Identify which cell holds the provided text, then report its [X, Y] central coordinate. 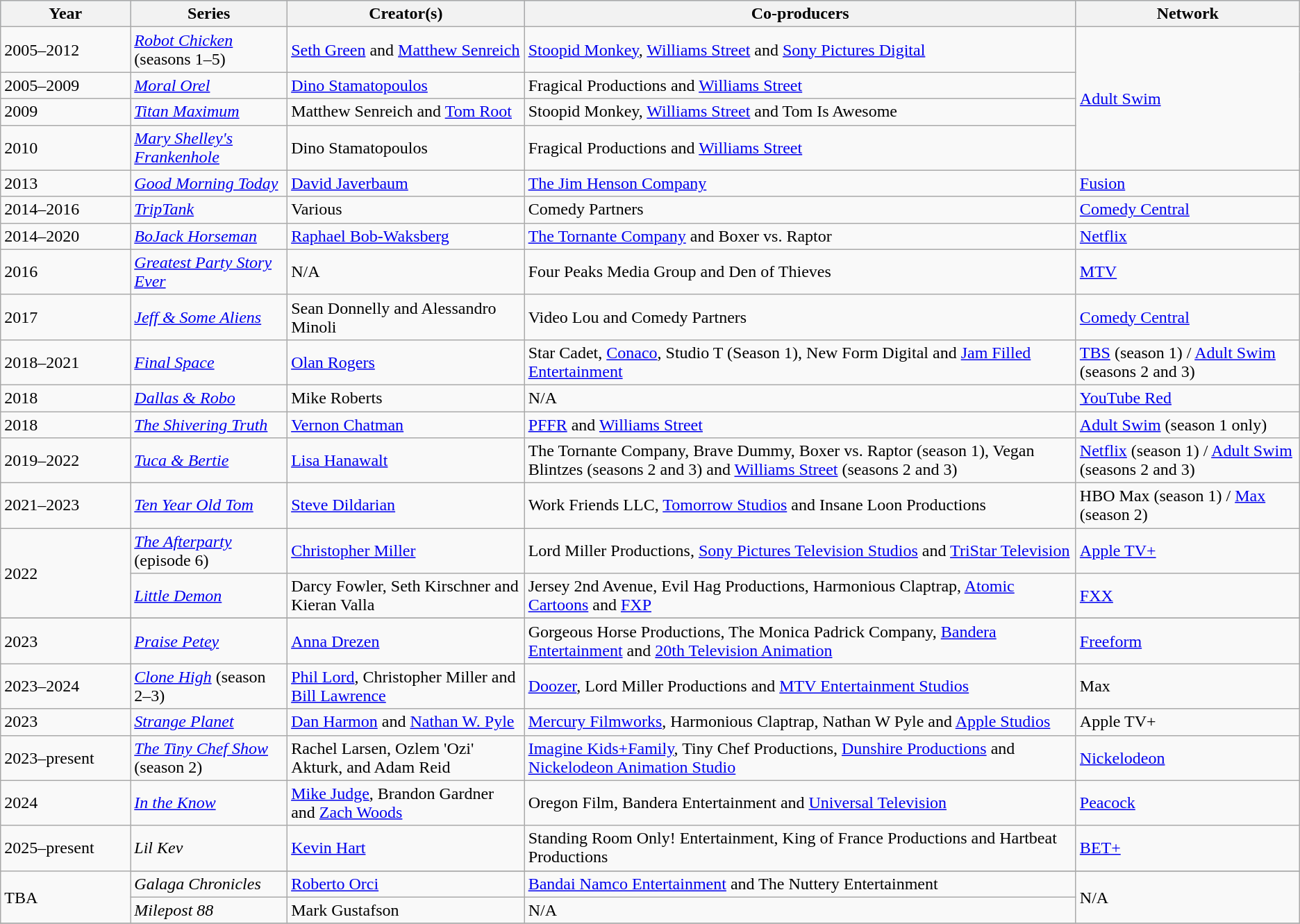
2025–present [65, 848]
TripTank [209, 210]
Praise Petey [209, 641]
Dallas & Robo [209, 398]
The Afterparty (episode 6) [209, 551]
Robot Chicken (seasons 1–5) [209, 50]
Creator(s) [406, 14]
Mary Shelley's Frankenhole [209, 147]
David Javerbaum [406, 183]
Imagine Kids+Family, Tiny Chef Productions, Dunshire Productions and Nickelodeon Animation Studio [800, 758]
2009 [65, 112]
2023–present [65, 758]
Adult Swim (season 1 only) [1187, 424]
Max [1187, 686]
TBS (season 1) / Adult Swim (seasons 2 and 3) [1187, 362]
Olan Rogers [406, 362]
MTV [1187, 272]
Oregon Film, Bandera Entertainment and Universal Television [800, 803]
Darcy Fowler, Seth Kirschner and Kieran Valla [406, 596]
2024 [65, 803]
Various [406, 210]
BET+ [1187, 848]
Kevin Hart [406, 848]
Titan Maximum [209, 112]
Video Lou and Comedy Partners [800, 317]
Network [1187, 14]
Work Friends LLC, Tomorrow Studios and Insane Loon Productions [800, 505]
The Tornante Company, Brave Dummy, Boxer vs. Raptor (season 1), Vegan Blintzes (seasons 2 and 3) and Williams Street (seasons 2 and 3) [800, 461]
Nickelodeon [1187, 758]
The Tiny Chef Show (season 2) [209, 758]
2014–2020 [65, 236]
Doozer, Lord Miller Productions and MTV Entertainment Studios [800, 686]
Seth Green and Matthew Senreich [406, 50]
Lil Kev [209, 848]
The Tornante Company and Boxer vs. Raptor [800, 236]
Series [209, 14]
Star Cadet, Conaco, Studio T (Season 1), New Form Digital and Jam Filled Entertainment [800, 362]
Mike Roberts [406, 398]
2016 [65, 272]
Good Morning Today [209, 183]
TBA [65, 897]
Stoopid Monkey, Williams Street and Sony Pictures Digital [800, 50]
Four Peaks Media Group and Den of Thieves [800, 272]
Freeform [1187, 641]
Lisa Hanawalt [406, 461]
Adult Swim [1187, 99]
2014–2016 [65, 210]
Gorgeous Horse Productions, The Monica Padrick Company, Bandera Entertainment and 20th Television Animation [800, 641]
Sean Donnelly and Alessandro Minoli [406, 317]
Strange Planet [209, 722]
2005–2009 [65, 85]
Clone High (season 2–3) [209, 686]
FXX [1187, 596]
Mercury Filmworks, Harmonious Claptrap, Nathan W Pyle and Apple Studios [800, 722]
Phil Lord, Christopher Miller and Bill Lawrence [406, 686]
2022 [65, 573]
Steve Dildarian [406, 505]
Greatest Party Story Ever [209, 272]
In the Know [209, 803]
Christopher Miller [406, 551]
Mark Gustafson [406, 910]
Netflix [1187, 236]
HBO Max (season 1) / Max (season 2) [1187, 505]
Bandai Namco Entertainment and The Nuttery Entertainment [800, 884]
Little Demon [209, 596]
Final Space [209, 362]
Milepost 88 [209, 910]
Tuca & Bertie [209, 461]
PFFR and Williams Street [800, 424]
Co-producers [800, 14]
BoJack Horseman [209, 236]
Jersey 2nd Avenue, Evil Hag Productions, Harmonious Claptrap, Atomic Cartoons and FXP [800, 596]
Raphael Bob-Waksberg [406, 236]
2005–2012 [65, 50]
2017 [65, 317]
Netflix (season 1) / Adult Swim (seasons 2 and 3) [1187, 461]
2010 [65, 147]
2018–2021 [65, 362]
Matthew Senreich and Tom Root [406, 112]
The Shivering Truth [209, 424]
Jeff & Some Aliens [209, 317]
Rachel Larsen, Ozlem 'Ozi' Akturk, and Adam Reid [406, 758]
Roberto Orci [406, 884]
Galaga Chronicles [209, 884]
Ten Year Old Tom [209, 505]
Fusion [1187, 183]
Stoopid Monkey, Williams Street and Tom Is Awesome [800, 112]
Dan Harmon and Nathan W. Pyle [406, 722]
2019–2022 [65, 461]
Comedy Partners [800, 210]
Peacock [1187, 803]
Mike Judge, Brandon Gardner and Zach Woods [406, 803]
Moral Orel [209, 85]
Year [65, 14]
Standing Room Only! Entertainment, King of France Productions and Hartbeat Productions [800, 848]
2023–2024 [65, 686]
Anna Drezen [406, 641]
The Jim Henson Company [800, 183]
YouTube Red [1187, 398]
2013 [65, 183]
Lord Miller Productions, Sony Pictures Television Studios and TriStar Television [800, 551]
Vernon Chatman [406, 424]
2021–2023 [65, 505]
